Find where the given text appears and provide that cell's center as (x, y) coordinate. 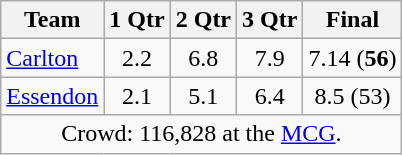
2 Qtr (203, 20)
Team (52, 20)
7.14 (56) (352, 58)
5.1 (203, 96)
Essendon (52, 96)
3 Qtr (270, 20)
7.9 (270, 58)
Carlton (52, 58)
2.1 (137, 96)
Crowd: 116,828 at the MCG. (202, 134)
6.8 (203, 58)
Final (352, 20)
6.4 (270, 96)
1 Qtr (137, 20)
8.5 (53) (352, 96)
2.2 (137, 58)
